Scan for the cell matching the given text and deliver its [X, Y] coordinate at center. 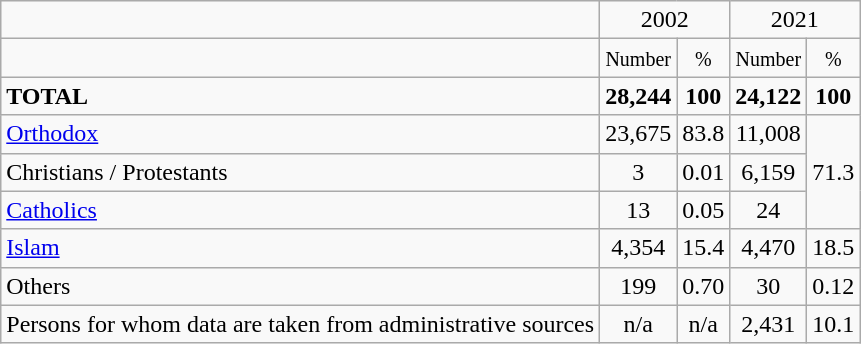
2021 [795, 20]
24 [768, 210]
Catholics [300, 210]
Persons for whom data are taken from administrative sources [300, 324]
28,244 [638, 96]
2,431 [768, 324]
15.4 [704, 248]
13 [638, 210]
0.01 [704, 172]
3 [638, 172]
4,354 [638, 248]
Orthodox [300, 134]
71.3 [834, 172]
Others [300, 286]
10.1 [834, 324]
4,470 [768, 248]
0.12 [834, 286]
83.8 [704, 134]
11,008 [768, 134]
Christians / Protestants [300, 172]
0.05 [704, 210]
30 [768, 286]
2002 [665, 20]
TOTAL [300, 96]
24,122 [768, 96]
18.5 [834, 248]
23,675 [638, 134]
199 [638, 286]
6,159 [768, 172]
0.70 [704, 286]
Islam [300, 248]
